Extract the (X, Y) coordinate from the center of the cell holding the provided text.  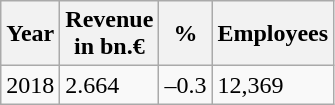
% (186, 34)
2018 (30, 85)
–0.3 (186, 85)
12,369 (273, 85)
Revenuein bn.€ (110, 34)
Employees (273, 34)
2.664 (110, 85)
Year (30, 34)
